Extract the [x, y] coordinate from the center of the cell holding the provided text.  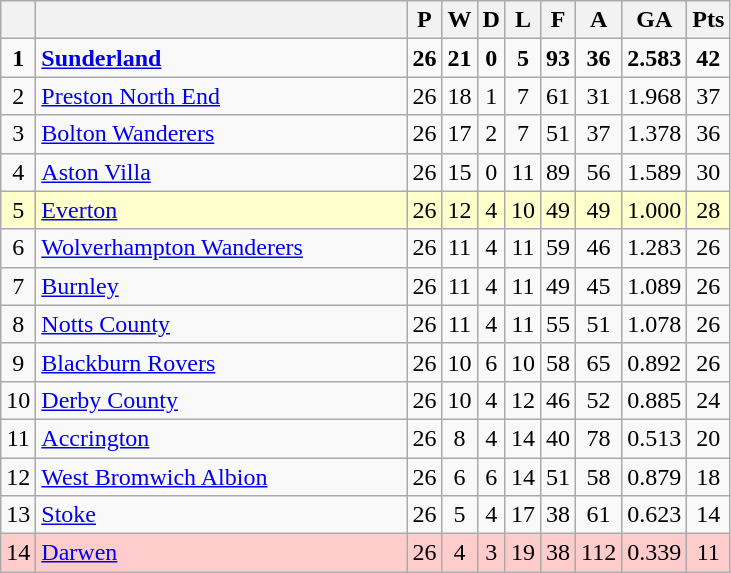
Wolverhampton Wanderers [222, 248]
40 [558, 438]
0.513 [654, 438]
20 [708, 438]
0.879 [654, 477]
Everton [222, 210]
2.583 [654, 58]
Pts [708, 20]
21 [460, 58]
Stoke [222, 515]
42 [708, 58]
0.892 [654, 362]
13 [18, 515]
Burnley [222, 286]
0.885 [654, 400]
Sunderland [222, 58]
78 [599, 438]
65 [599, 362]
1.000 [654, 210]
F [558, 20]
0.339 [654, 553]
0.623 [654, 515]
W [460, 20]
Darwen [222, 553]
Notts County [222, 324]
30 [708, 172]
1.589 [654, 172]
Bolton Wanderers [222, 134]
L [522, 20]
Blackburn Rovers [222, 362]
GA [654, 20]
1.968 [654, 96]
9 [18, 362]
93 [558, 58]
A [599, 20]
55 [558, 324]
1.078 [654, 324]
West Bromwich Albion [222, 477]
D [491, 20]
56 [599, 172]
Preston North End [222, 96]
59 [558, 248]
1.378 [654, 134]
Aston Villa [222, 172]
Accrington [222, 438]
112 [599, 553]
28 [708, 210]
Derby County [222, 400]
45 [599, 286]
52 [599, 400]
1.089 [654, 286]
P [424, 20]
24 [708, 400]
31 [599, 96]
89 [558, 172]
19 [522, 553]
15 [460, 172]
1.283 [654, 248]
